Capture the cell that displays the provided text and extract its (X, Y) central coordinate. 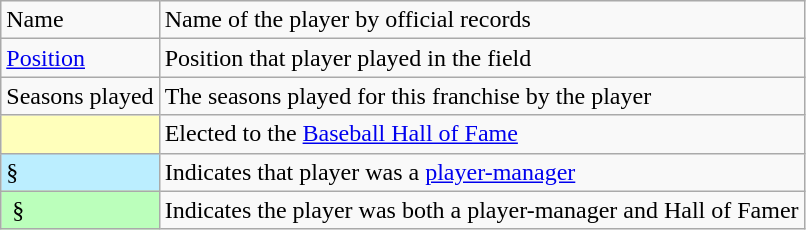
Name of the player by official records (482, 20)
The seasons played for this franchise by the player (482, 96)
Position that player played in the field (482, 58)
Seasons played (80, 96)
Position (80, 58)
Indicates that player was a player-manager (482, 172)
Indicates the player was both a player-manager and Hall of Famer (482, 210)
Elected to the Baseball Hall of Fame (482, 134)
Name (80, 20)
